Find where the given text appears and provide that cell's center as (x, y) coordinate. 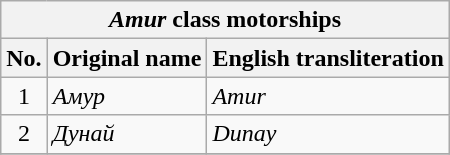
Дунай (127, 134)
No. (24, 58)
English transliteration (328, 58)
Original name (127, 58)
Amur (328, 96)
1 (24, 96)
Амур (127, 96)
Amur class motorships (226, 20)
2 (24, 134)
Dunay (328, 134)
